Capture the cell that displays the provided text and extract its [x, y] central coordinate. 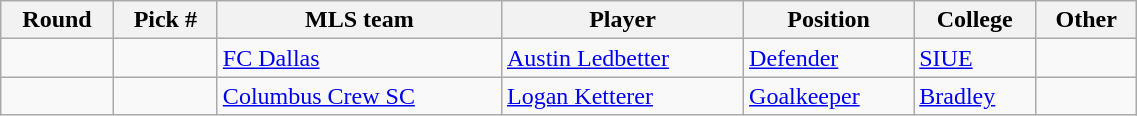
MLS team [359, 20]
Columbus Crew SC [359, 96]
Defender [829, 58]
SIUE [975, 58]
Goalkeeper [829, 96]
Bradley [975, 96]
Logan Ketterer [622, 96]
College [975, 20]
Round [58, 20]
FC Dallas [359, 58]
Other [1086, 20]
Pick # [165, 20]
Position [829, 20]
Austin Ledbetter [622, 58]
Player [622, 20]
